Scan for the cell matching the given text and deliver its [x, y] coordinate at center. 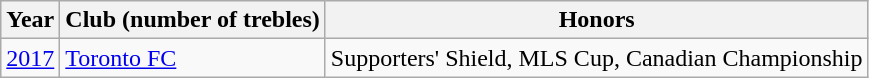
Supporters' Shield, MLS Cup, Canadian Championship [596, 58]
Club (number of trebles) [193, 20]
Year [30, 20]
Toronto FC [193, 58]
2017 [30, 58]
Honors [596, 20]
